Output the [x, y] coordinate of the center of the cell containing the given text.  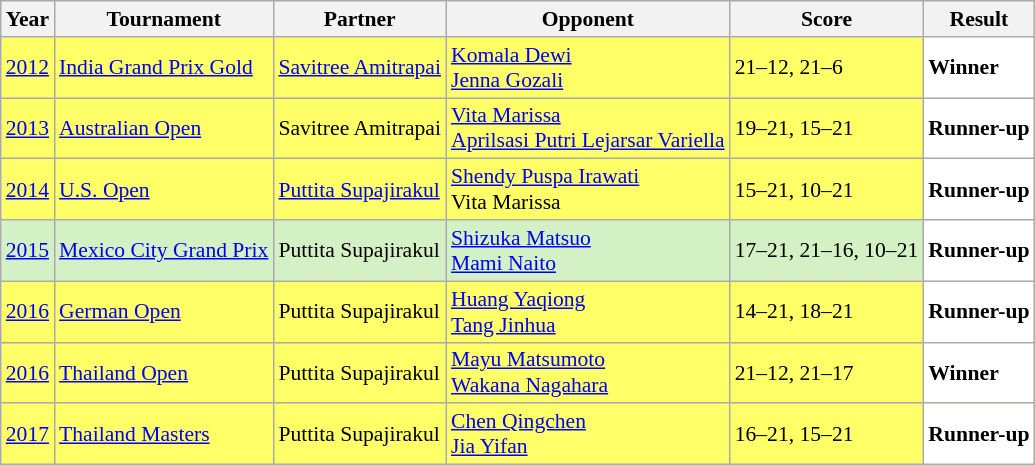
Result [978, 19]
Komala Dewi Jenna Gozali [588, 68]
2015 [28, 250]
14–21, 18–21 [827, 312]
U.S. Open [164, 190]
2012 [28, 68]
Thailand Masters [164, 434]
Shizuka Matsuo Mami Naito [588, 250]
2014 [28, 190]
Score [827, 19]
Thailand Open [164, 372]
Australian Open [164, 128]
Mexico City Grand Prix [164, 250]
Vita Marissa Aprilsasi Putri Lejarsar Variella [588, 128]
19–21, 15–21 [827, 128]
2017 [28, 434]
21–12, 21–6 [827, 68]
Shendy Puspa Irawati Vita Marissa [588, 190]
German Open [164, 312]
Tournament [164, 19]
21–12, 21–17 [827, 372]
Huang Yaqiong Tang Jinhua [588, 312]
Opponent [588, 19]
Mayu Matsumoto Wakana Nagahara [588, 372]
17–21, 21–16, 10–21 [827, 250]
15–21, 10–21 [827, 190]
India Grand Prix Gold [164, 68]
Year [28, 19]
Chen Qingchen Jia Yifan [588, 434]
16–21, 15–21 [827, 434]
Partner [360, 19]
2013 [28, 128]
